Extract the [x, y] coordinate from the center of the cell holding the provided text.  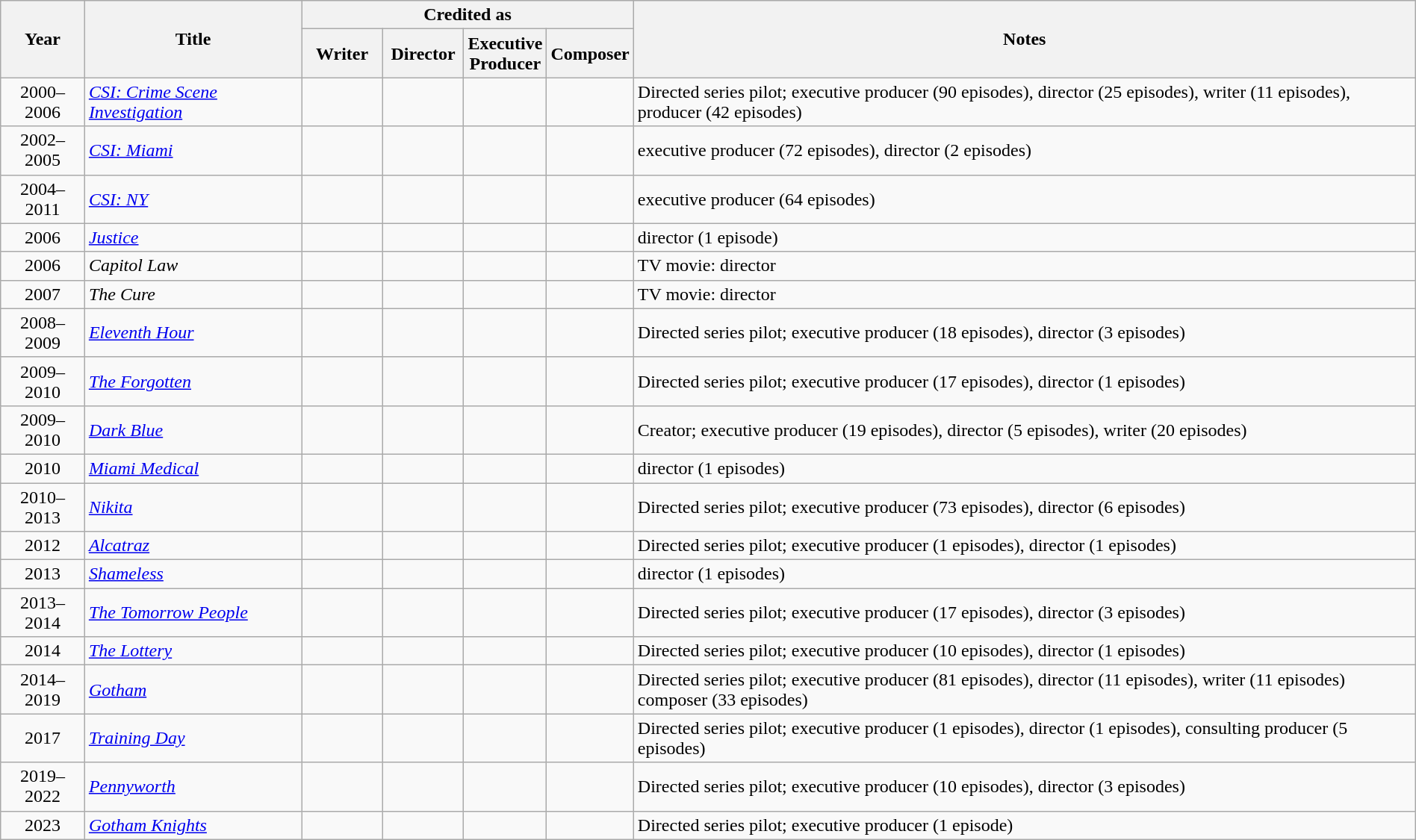
Directed series pilot; executive producer (1 episodes), director (1 episodes) [1025, 546]
Gotham [193, 690]
Directed series pilot; executive producer (10 episodes), director (1 episodes) [1025, 651]
Director [423, 54]
Executive Producer [505, 54]
2013–2014 [43, 612]
Composer [590, 54]
Miami Medical [193, 468]
Training Day [193, 738]
Dark Blue [193, 430]
2007 [43, 294]
2002–2005 [43, 151]
2014–2019 [43, 690]
Gotham Knights [193, 825]
Directed series pilot; executive producer (81 episodes), director (11 episodes), writer (11 episodes) composer (33 episodes) [1025, 690]
CSI: Crime Scene Investigation [193, 102]
2010–2013 [43, 506]
The Lottery [193, 651]
Alcatraz [193, 546]
executive producer (72 episodes), director (2 episodes) [1025, 151]
2023 [43, 825]
The Cure [193, 294]
Directed series pilot; executive producer (73 episodes), director (6 episodes) [1025, 506]
Pennyworth [193, 787]
2004–2011 [43, 199]
Nikita [193, 506]
Directed series pilot; executive producer (90 episodes), director (25 episodes), writer (11 episodes), producer (42 episodes) [1025, 102]
Creator; executive producer (19 episodes), director (5 episodes), writer (20 episodes) [1025, 430]
The Forgotten [193, 381]
Notes [1025, 39]
Writer [342, 54]
CSI: Miami [193, 151]
The Tomorrow People [193, 612]
Shameless [193, 574]
2019–2022 [43, 787]
director (1 episode) [1025, 237]
CSI: NY [193, 199]
Eleventh Hour [193, 333]
Directed series pilot; executive producer (18 episodes), director (3 episodes) [1025, 333]
executive producer (64 episodes) [1025, 199]
Year [43, 39]
Title [193, 39]
Directed series pilot; executive producer (1 episodes), director (1 episodes), consulting producer (5 episodes) [1025, 738]
Justice [193, 237]
2012 [43, 546]
Credited as [468, 15]
2008–2009 [43, 333]
2000–2006 [43, 102]
Directed series pilot; executive producer (17 episodes), director (3 episodes) [1025, 612]
2013 [43, 574]
2014 [43, 651]
2010 [43, 468]
2017 [43, 738]
Directed series pilot; executive producer (1 episode) [1025, 825]
Capitol Law [193, 266]
Directed series pilot; executive producer (10 episodes), director (3 episodes) [1025, 787]
Directed series pilot; executive producer (17 episodes), director (1 episodes) [1025, 381]
